Detect which cell encompasses the target text, then output its (X, Y) center coordinate. 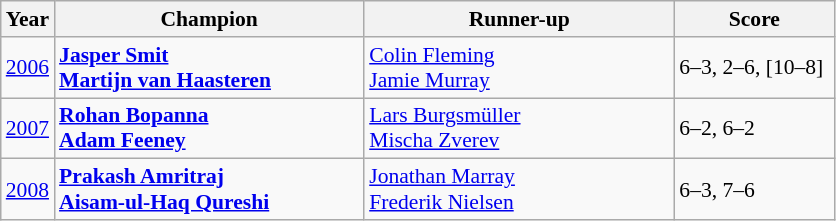
2008 (28, 190)
Rohan Bopanna Adam Feeney (209, 128)
Champion (209, 19)
Jasper Smit Martijn van Haasteren (209, 68)
Prakash Amritraj Aisam-ul-Haq Qureshi (209, 190)
Lars Burgsmüller Mischa Zverev (519, 128)
Jonathan Marray Frederik Nielsen (519, 190)
Score (754, 19)
6–3, 7–6 (754, 190)
Year (28, 19)
6–2, 6–2 (754, 128)
2007 (28, 128)
6–3, 2–6, [10–8] (754, 68)
Runner-up (519, 19)
Colin Fleming Jamie Murray (519, 68)
2006 (28, 68)
